Provide the (X, Y) coordinate of the cell's center where the given text is located.  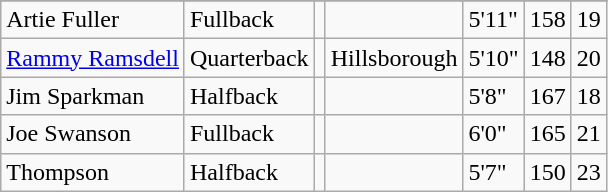
Artie Fuller (93, 20)
18 (588, 96)
Hillsborough (394, 58)
158 (548, 20)
167 (548, 96)
Rammy Ramsdell (93, 58)
Thompson (93, 172)
20 (588, 58)
148 (548, 58)
150 (548, 172)
Joe Swanson (93, 134)
Jim Sparkman (93, 96)
21 (588, 134)
5'7" (494, 172)
19 (588, 20)
6'0" (494, 134)
5'10" (494, 58)
5'11" (494, 20)
Quarterback (249, 58)
165 (548, 134)
5'8" (494, 96)
23 (588, 172)
